Search for the cell housing the specified text and yield its [x, y] center coordinate. 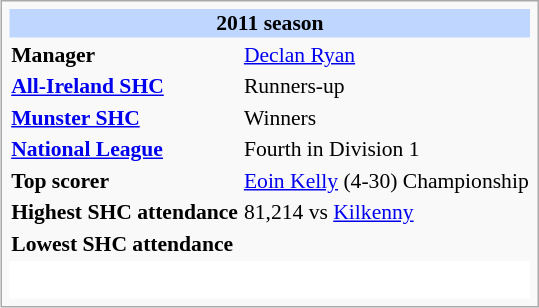
81,214 vs Kilkenny [386, 212]
Eoin Kelly (4-30) Championship [386, 180]
Manager [125, 54]
All-Ireland SHC [125, 86]
Winners [386, 117]
Munster SHC [125, 117]
National League [125, 149]
Declan Ryan [386, 54]
Runners-up [386, 86]
Top scorer [125, 180]
Lowest SHC attendance [125, 243]
Fourth in Division 1 [386, 149]
Highest SHC attendance [125, 212]
2011 season [270, 23]
